Scan for the cell matching the given text and deliver its (X, Y) coordinate at center. 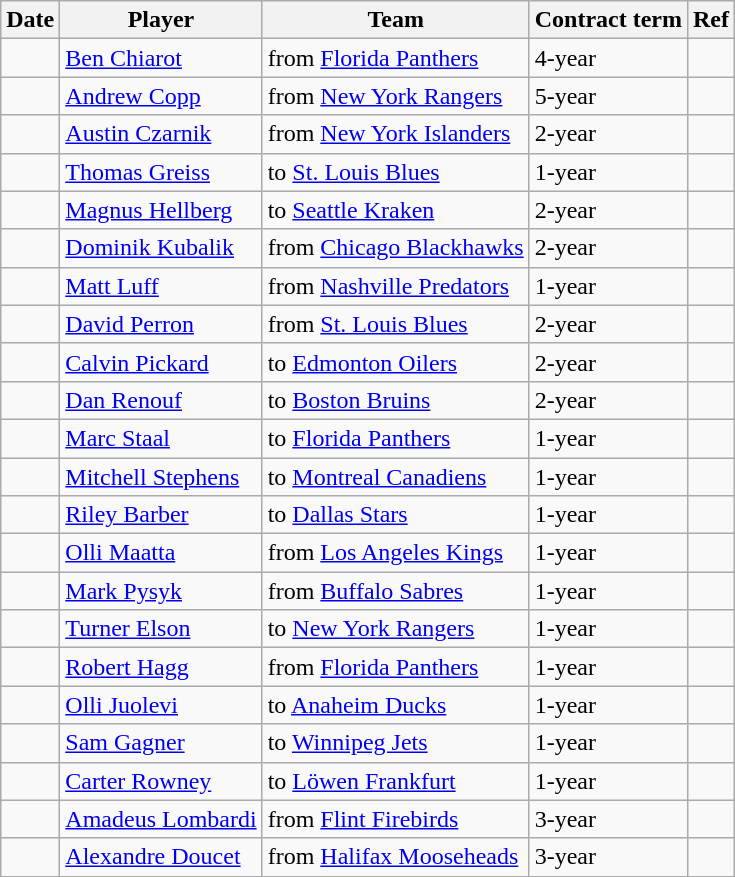
Sam Gagner (161, 743)
to Dallas Stars (396, 515)
from Chicago Blackhawks (396, 248)
from Flint Firebirds (396, 819)
Date (30, 20)
from St. Louis Blues (396, 324)
to Edmonton Oilers (396, 362)
Ref (710, 20)
Ben Chiarot (161, 58)
Olli Maatta (161, 553)
Alexandre Doucet (161, 857)
to New York Rangers (396, 629)
Andrew Copp (161, 96)
Olli Juolevi (161, 705)
Mitchell Stephens (161, 477)
5-year (608, 96)
to Boston Bruins (396, 400)
Robert Hagg (161, 667)
Calvin Pickard (161, 362)
Magnus Hellberg (161, 210)
from Los Angeles Kings (396, 553)
from Buffalo Sabres (396, 591)
from Nashville Predators (396, 286)
to Winnipeg Jets (396, 743)
Austin Czarnik (161, 134)
Thomas Greiss (161, 172)
Mark Pysyk (161, 591)
Dominik Kubalik (161, 248)
to Seattle Kraken (396, 210)
from New York Rangers (396, 96)
Team (396, 20)
to St. Louis Blues (396, 172)
Matt Luff (161, 286)
Marc Staal (161, 438)
to Florida Panthers (396, 438)
David Perron (161, 324)
from Halifax Mooseheads (396, 857)
to Anaheim Ducks (396, 705)
4-year (608, 58)
to Löwen Frankfurt (396, 781)
Player (161, 20)
Riley Barber (161, 515)
from New York Islanders (396, 134)
to Montreal Canadiens (396, 477)
Contract term (608, 20)
Carter Rowney (161, 781)
Amadeus Lombardi (161, 819)
Dan Renouf (161, 400)
Turner Elson (161, 629)
